Locate the cell with the specified text and output its [X, Y] center coordinate. 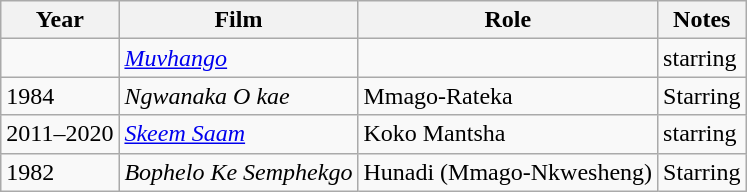
Skeem Saam [238, 134]
Bophelo Ke Semphekgo [238, 172]
Hunadi (Mmago-Nkwesheng) [508, 172]
Ngwanaka O kae [238, 96]
Koko Mantsha [508, 134]
Notes [702, 20]
Muvhango [238, 58]
1982 [60, 172]
Year [60, 20]
1984 [60, 96]
2011–2020 [60, 134]
Film [238, 20]
Mmago-Rateka [508, 96]
Role [508, 20]
